Return the (X, Y) coordinate for the center point of the cell that contains the specified text.  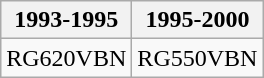
RG550VBN (198, 58)
1993-1995 (66, 20)
RG620VBN (66, 58)
1995-2000 (198, 20)
